Scan for the cell matching the given text and deliver its [x, y] coordinate at center. 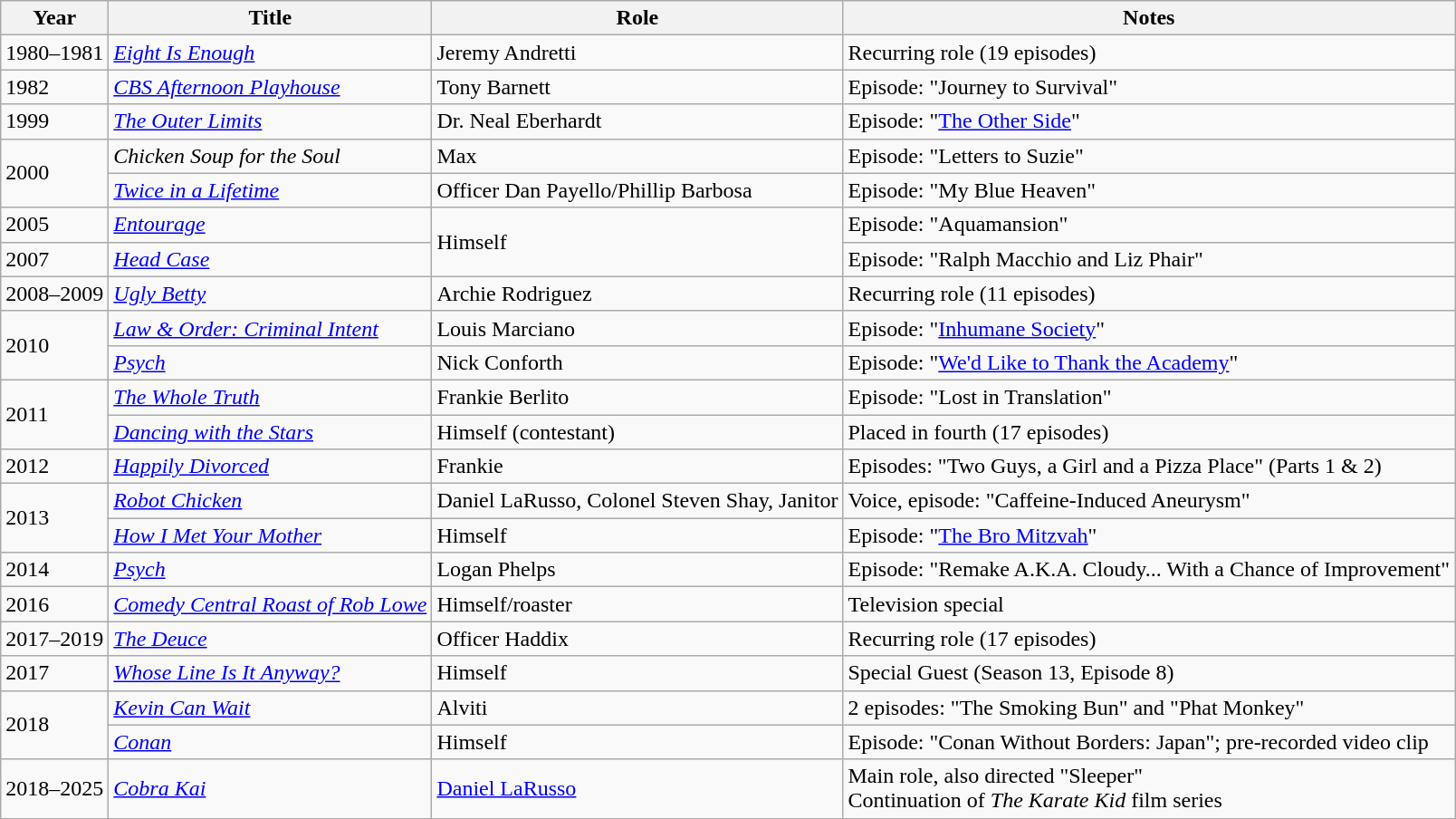
2012 [54, 467]
2007 [54, 259]
Alviti [637, 708]
2010 [54, 345]
Main role, also directed "Sleeper"Continuation of The Karate Kid film series [1149, 788]
Officer Haddix [637, 639]
Comedy Central Roast of Rob Lowe [270, 604]
2 episodes: "The Smoking Bun" and "Phat Monkey" [1149, 708]
Television special [1149, 604]
Max [637, 156]
Robot Chicken [270, 501]
CBS Afternoon Playhouse [270, 87]
2016 [54, 604]
1982 [54, 87]
Dr. Neal Eberhardt [637, 121]
Archie Rodriguez [637, 294]
2008–2009 [54, 294]
Eight Is Enough [270, 53]
Louis Marciano [637, 328]
Law & Order: Criminal Intent [270, 328]
Recurring role (17 episodes) [1149, 639]
Episode: "Letters to Suzie" [1149, 156]
Entourage [270, 225]
Conan [270, 742]
Episode: "Conan Without Borders: Japan"; pre-recorded video clip [1149, 742]
Episode: "Journey to Survival" [1149, 87]
Episode: "Remake A.K.A. Cloudy... With a Chance of Improvement" [1149, 570]
2018 [54, 725]
2017–2019 [54, 639]
Kevin Can Wait [270, 708]
How I Met Your Mother [270, 535]
2011 [54, 414]
Tony Barnett [637, 87]
Episode: "Lost in Translation" [1149, 397]
Episode: "Inhumane Society" [1149, 328]
2014 [54, 570]
Chicken Soup for the Soul [270, 156]
Jeremy Andretti [637, 53]
Placed in fourth (17 episodes) [1149, 432]
2005 [54, 225]
Officer Dan Payello/Phillip Barbosa [637, 190]
Daniel LaRusso, Colonel Steven Shay, Janitor [637, 501]
2013 [54, 518]
Episode: "The Other Side" [1149, 121]
The Outer Limits [270, 121]
Himself/roaster [637, 604]
Happily Divorced [270, 467]
Whose Line Is It Anyway? [270, 673]
Frankie [637, 467]
The Whole Truth [270, 397]
Ugly Betty [270, 294]
Recurring role (11 episodes) [1149, 294]
The Deuce [270, 639]
Special Guest (Season 13, Episode 8) [1149, 673]
Daniel LaRusso [637, 788]
Episode: "Aquamansion" [1149, 225]
Logan Phelps [637, 570]
Episode: "My Blue Heaven" [1149, 190]
Dancing with the Stars [270, 432]
2017 [54, 673]
1980–1981 [54, 53]
Cobra Kai [270, 788]
Recurring role (19 episodes) [1149, 53]
1999 [54, 121]
Title [270, 18]
Notes [1149, 18]
Episode: "The Bro Mitzvah" [1149, 535]
Episodes: "Two Guys, a Girl and a Pizza Place" (Parts 1 & 2) [1149, 467]
Nick Conforth [637, 362]
Year [54, 18]
Voice, episode: "Caffeine-Induced Aneurysm" [1149, 501]
Head Case [270, 259]
Role [637, 18]
Frankie Berlito [637, 397]
Episode: "We'd Like to Thank the Academy" [1149, 362]
Twice in a Lifetime [270, 190]
Himself (contestant) [637, 432]
Episode: "Ralph Macchio and Liz Phair" [1149, 259]
2000 [54, 173]
2018–2025 [54, 788]
